Provide the (X, Y) coordinate of the cell's center where the given text is located.  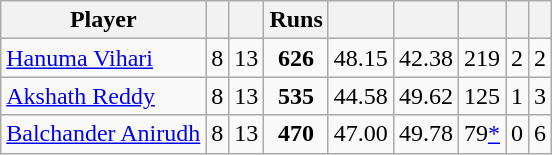
42.38 (426, 58)
535 (296, 96)
Player (104, 20)
49.62 (426, 96)
6 (540, 134)
Balchander Anirudh (104, 134)
0 (518, 134)
Akshath Reddy (104, 96)
49.78 (426, 134)
3 (540, 96)
Hanuma Vihari (104, 58)
44.58 (360, 96)
219 (482, 58)
125 (482, 96)
626 (296, 58)
Runs (296, 20)
1 (518, 96)
48.15 (360, 58)
470 (296, 134)
47.00 (360, 134)
79* (482, 134)
